Provide the [x, y] coordinate of the cell's center where the given text is located.  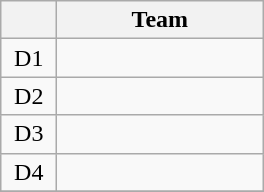
Team [160, 20]
D2 [29, 96]
D1 [29, 58]
D4 [29, 172]
D3 [29, 134]
